Return the [x, y] coordinate for the center point of the cell that contains the specified text.  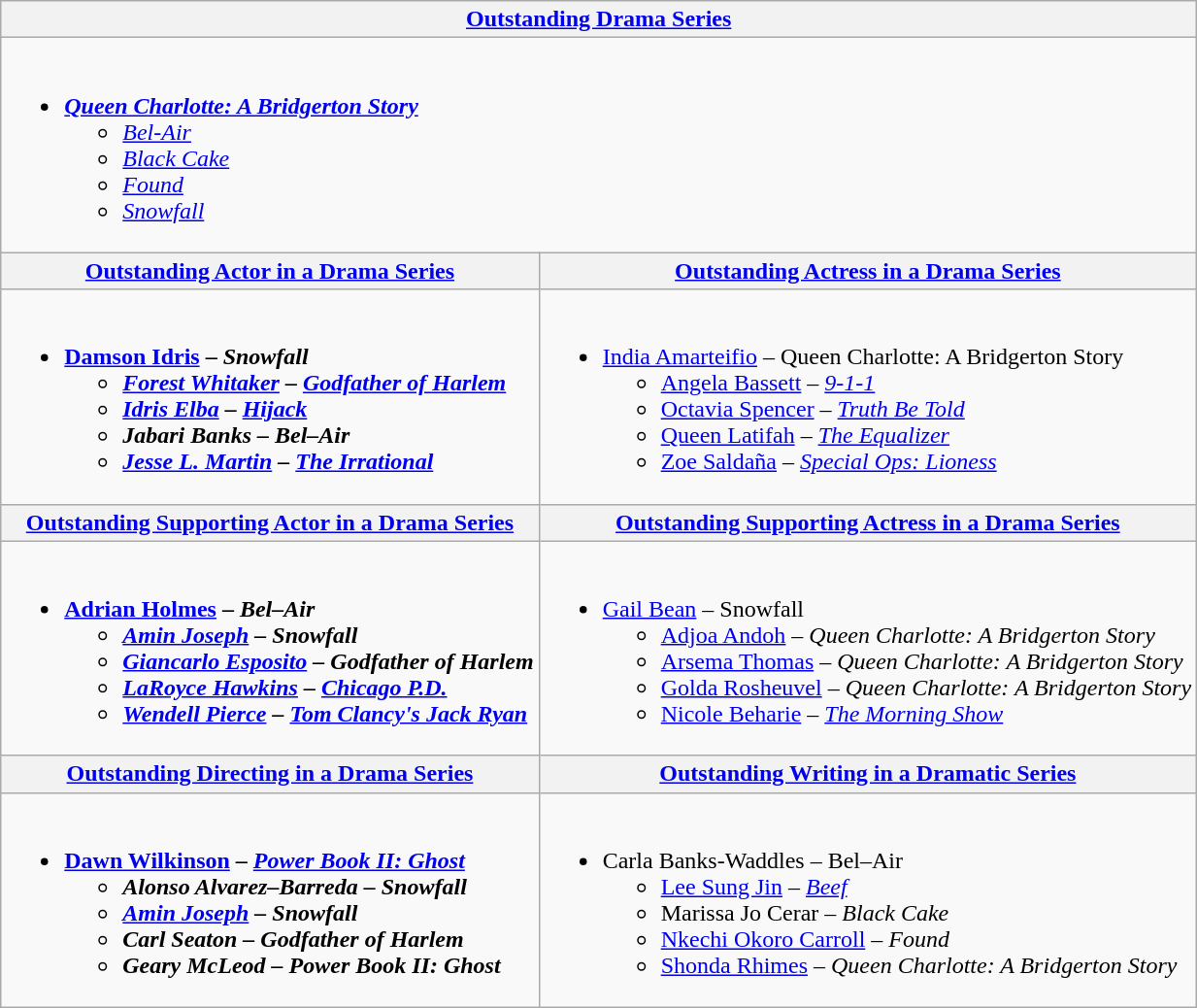
Outstanding Actor in a Drama Series [270, 271]
Queen Charlotte: A Bridgerton StoryBel-AirBlack CakeFoundSnowfall [599, 146]
Outstanding Supporting Actress in a Drama Series [868, 522]
Outstanding Actress in a Drama Series [868, 271]
Outstanding Supporting Actor in a Drama Series [270, 522]
Damson Idris – SnowfallForest Whitaker – Godfather of HarlemIdris Elba – HijackJabari Banks – Bel–AirJesse L. Martin – The Irrational [270, 396]
Outstanding Drama Series [599, 19]
Outstanding Writing in a Dramatic Series [868, 774]
Outstanding Directing in a Drama Series [270, 774]
